Determine the [X, Y] coordinate at the center of the cell enclosing the given text.  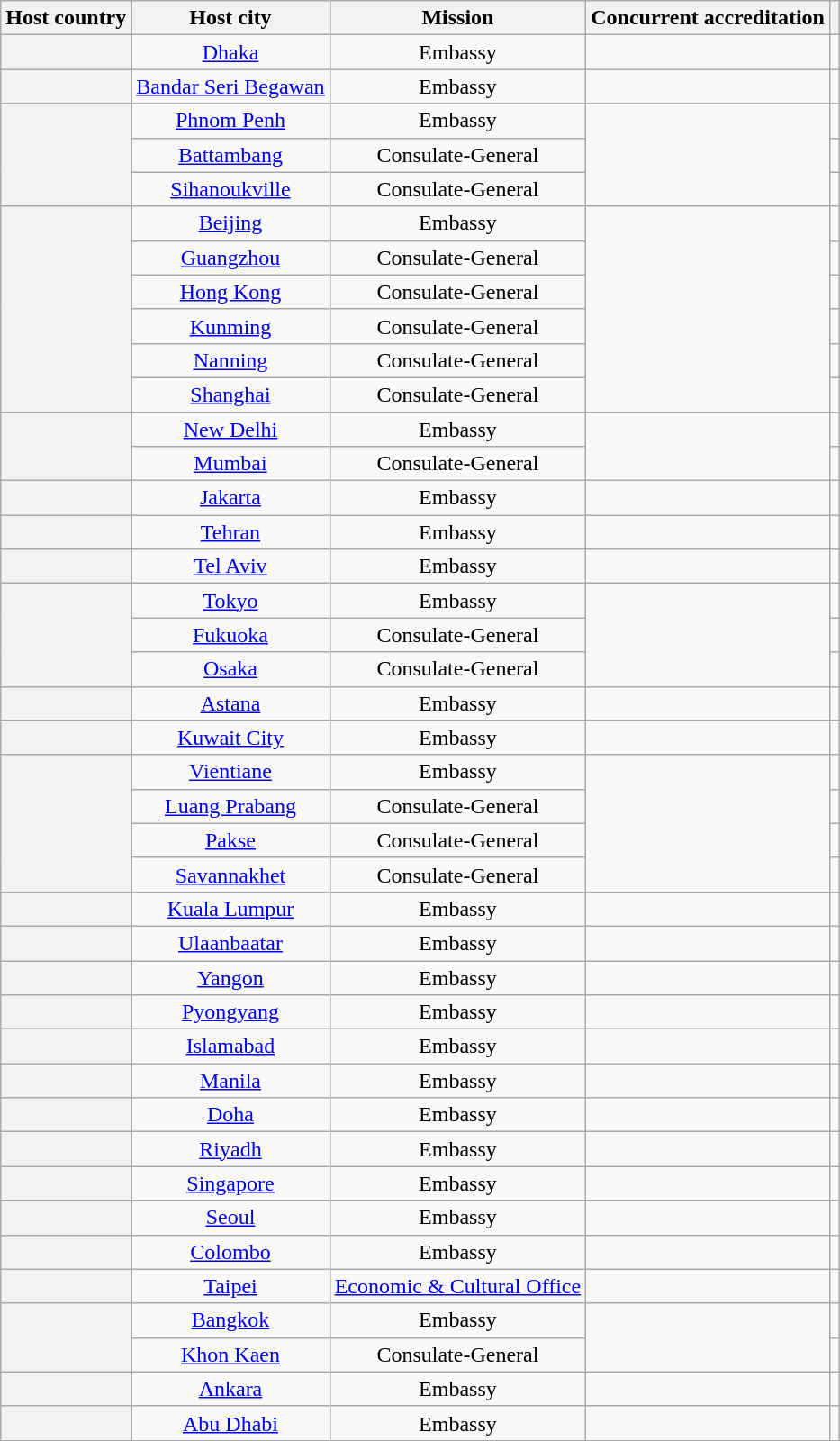
Sihanoukville [230, 189]
Taipei [230, 1286]
Kunming [230, 326]
Shanghai [230, 394]
Phnom Penh [230, 121]
Bangkok [230, 1320]
Tokyo [230, 601]
Dhaka [230, 52]
Vientiane [230, 772]
Kuwait City [230, 738]
Manila [230, 1081]
Fukuoka [230, 635]
Khon Kaen [230, 1355]
Ulaanbaatar [230, 943]
Hong Kong [230, 292]
Singapore [230, 1183]
Host city [230, 18]
Mission [457, 18]
Colombo [230, 1252]
Savannakhet [230, 875]
Osaka [230, 669]
Tehran [230, 532]
Pyongyang [230, 1012]
Economic & Cultural Office [457, 1286]
Beijing [230, 223]
Battambang [230, 155]
Yangon [230, 977]
Concurrent accreditation [708, 18]
Guangzhou [230, 258]
Jakarta [230, 498]
Mumbai [230, 464]
Nanning [230, 360]
Pakse [230, 840]
New Delhi [230, 430]
Ankara [230, 1389]
Tel Aviv [230, 566]
Luang Prabang [230, 806]
Seoul [230, 1218]
Kuala Lumpur [230, 909]
Islamabad [230, 1047]
Doha [230, 1115]
Abu Dhabi [230, 1423]
Astana [230, 703]
Host country [67, 18]
Bandar Seri Begawan [230, 86]
Riyadh [230, 1149]
